Locate the cell with the specified text and output its (x, y) center coordinate. 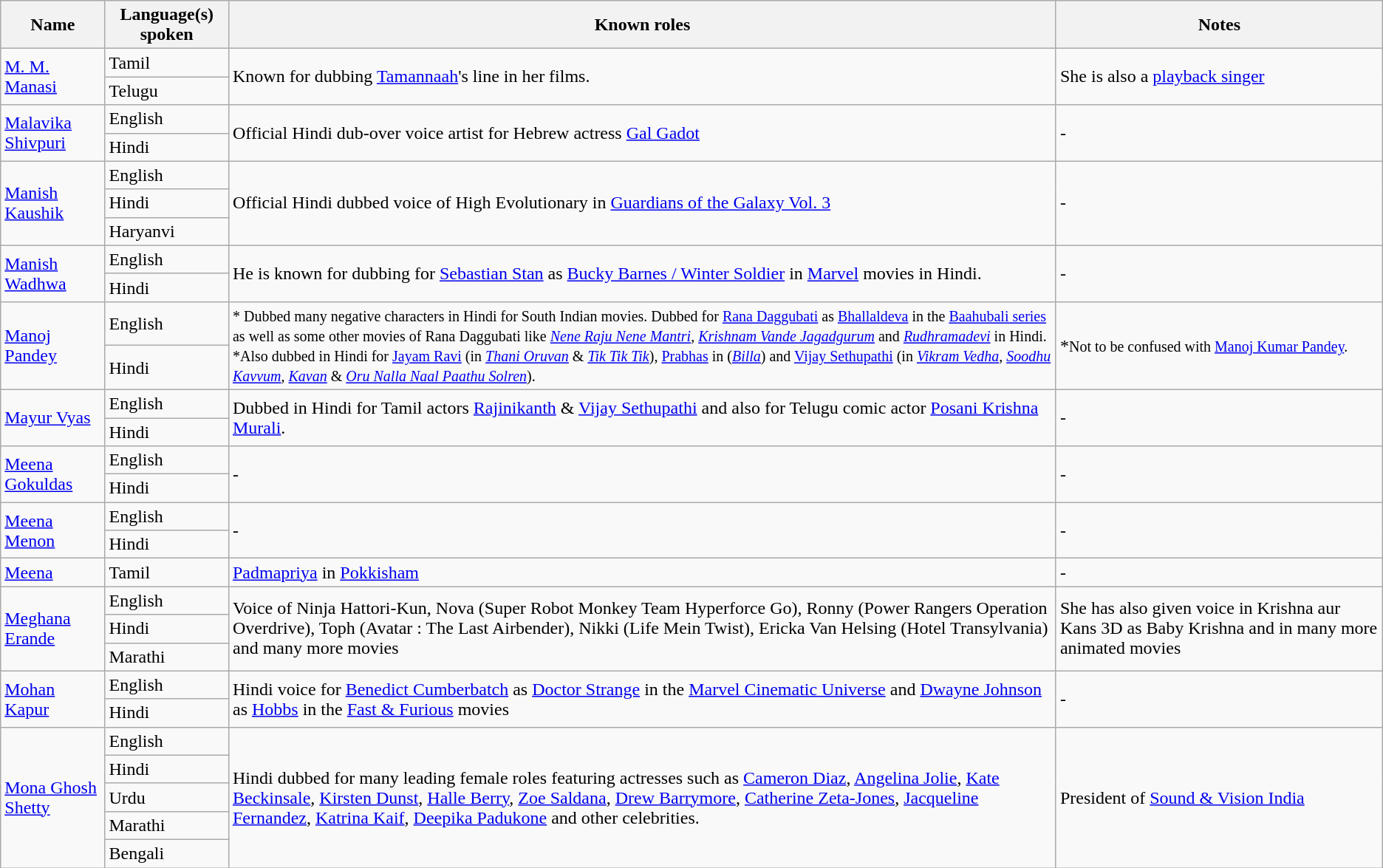
Meghana Erande (53, 629)
Mayur Vyas (53, 417)
President of Sound & Vision India (1219, 797)
She is also a playback singer (1219, 77)
Meena (53, 573)
Mona Ghosh Shetty (53, 797)
Meena Menon (53, 530)
Official Hindi dub-over voice artist for Hebrew actress Gal Gadot (642, 133)
Dubbed in Hindi for Tamil actors Rajinikanth & Vijay Sethupathi and also for Telugu comic actor Posani Krishna Murali. (642, 417)
Language(s) spoken (167, 25)
Mohan Kapur (53, 699)
Bengali (167, 853)
Malavika Shivpuri (53, 133)
Manish Kaushik (53, 203)
Urdu (167, 797)
Hindi voice for Benedict Cumberbatch as Doctor Strange in the Marvel Cinematic Universe and Dwayne Johnson as Hobbs in the Fast & Furious movies (642, 699)
Known roles (642, 25)
Manish Wadhwa (53, 273)
M. M. Manasi (53, 77)
Padmapriya in Pokkisham (642, 573)
Telugu (167, 91)
She has also given voice in Krishna aur Kans 3D as Baby Krishna and in many more animated movies (1219, 629)
Manoj Pandey (53, 346)
Known for dubbing Tamannaah's line in her films. (642, 77)
He is known for dubbing for Sebastian Stan as Bucky Barnes / Winter Soldier in Marvel movies in Hindi. (642, 273)
*Not to be confused with Manoj Kumar Pandey. (1219, 346)
Meena Gokuldas (53, 474)
Official Hindi dubbed voice of High Evolutionary in Guardians of the Galaxy Vol. 3 (642, 203)
Notes (1219, 25)
Name (53, 25)
Haryanvi (167, 231)
